Return [x, y] of the center of cell containing provided text 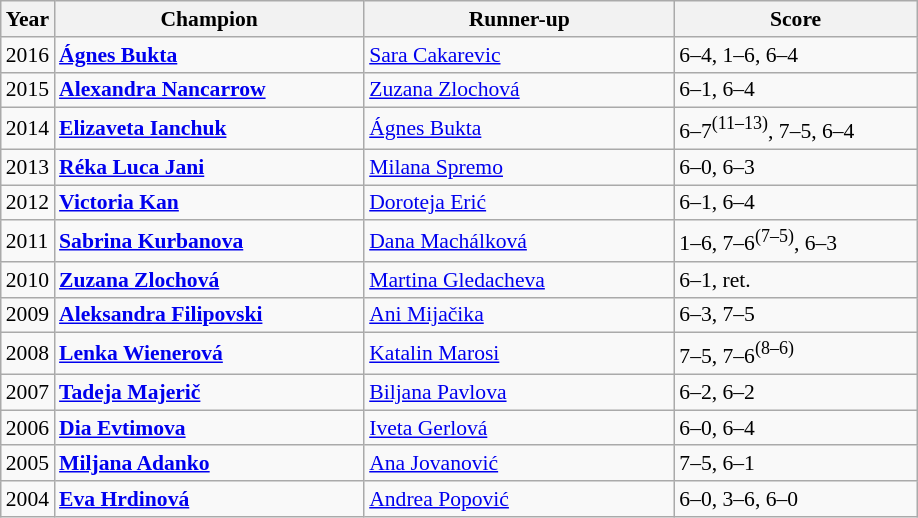
2013 [28, 167]
Elizaveta Ianchuk [209, 128]
Martina Gledacheva [519, 280]
Dia Evtimova [209, 428]
Score [796, 19]
Alexandra Nancarrow [209, 90]
Katalin Marosi [519, 354]
2015 [28, 90]
Year [28, 19]
6–7(11–13), 7–5, 6–4 [796, 128]
Biljana Pavlova [519, 392]
2016 [28, 55]
7–5, 6–1 [796, 464]
2004 [28, 499]
Milana Spremo [519, 167]
1–6, 7–6(7–5), 6–3 [796, 242]
6–1, ret. [796, 280]
Sara Cakarevic [519, 55]
Doroteja Erić [519, 203]
2014 [28, 128]
2011 [28, 242]
6–3, 7–5 [796, 316]
Dana Machálková [519, 242]
6–0, 3–6, 6–0 [796, 499]
Tadeja Majerič [209, 392]
6–2, 6–2 [796, 392]
Champion [209, 19]
2007 [28, 392]
Réka Luca Jani [209, 167]
Lenka Wienerová [209, 354]
Aleksandra Filipovski [209, 316]
7–5, 7–6(8–6) [796, 354]
2006 [28, 428]
Miljana Adanko [209, 464]
2005 [28, 464]
2010 [28, 280]
Iveta Gerlová [519, 428]
Eva Hrdinová [209, 499]
Victoria Kan [209, 203]
2009 [28, 316]
6–4, 1–6, 6–4 [796, 55]
Sabrina Kurbanova [209, 242]
Runner-up [519, 19]
Ani Mijačika [519, 316]
2008 [28, 354]
Andrea Popović [519, 499]
2012 [28, 203]
6–0, 6–4 [796, 428]
6–0, 6–3 [796, 167]
Ana Jovanović [519, 464]
